For the text-containing cell, return its midpoint in (X, Y) coordinate format. 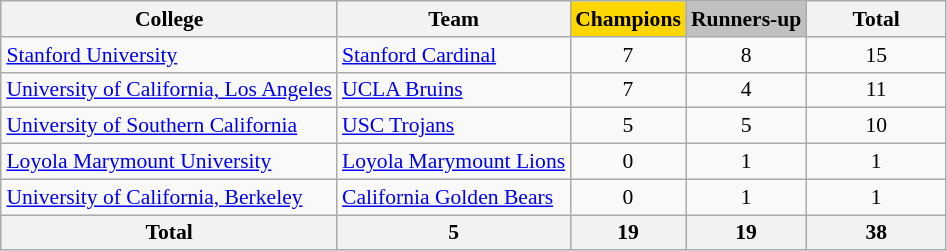
USC Trojans (454, 126)
Team (454, 19)
University of Southern California (169, 126)
Stanford Cardinal (454, 55)
Runners-up (746, 19)
Champions (628, 19)
11 (876, 90)
University of California, Berkeley (169, 197)
Loyola Marymount University (169, 162)
Loyola Marymount Lions (454, 162)
10 (876, 126)
University of California, Los Angeles (169, 90)
15 (876, 55)
38 (876, 233)
UCLA Bruins (454, 90)
College (169, 19)
Stanford University (169, 55)
8 (746, 55)
4 (746, 90)
California Golden Bears (454, 197)
